Detect which cell encompasses the target text, then output its [x, y] center coordinate. 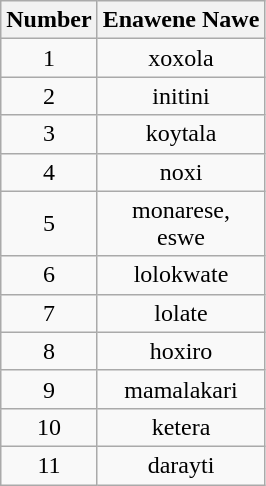
Enawene Nawe [181, 20]
3 [49, 134]
koytala [181, 134]
9 [49, 389]
mamalakari [181, 389]
noxi [181, 172]
darayti [181, 465]
lolate [181, 313]
xoxola [181, 58]
2 [49, 96]
monarese,eswe [181, 224]
ketera [181, 427]
6 [49, 275]
4 [49, 172]
7 [49, 313]
1 [49, 58]
initini [181, 96]
hoxiro [181, 351]
11 [49, 465]
8 [49, 351]
5 [49, 224]
10 [49, 427]
Number [49, 20]
lolokwate [181, 275]
